Detect which cell encompasses the target text, then output its (x, y) center coordinate. 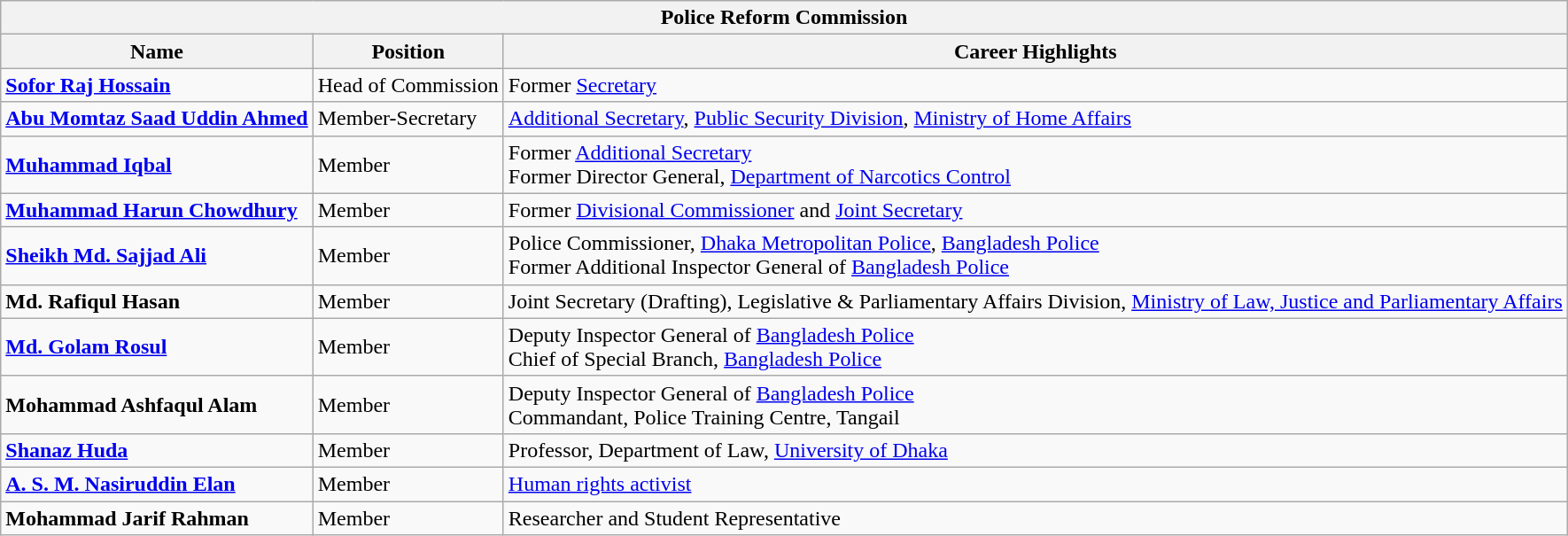
Abu Momtaz Saad Uddin Ahmed (157, 119)
Former Divisional Commissioner and Joint Secretary (1035, 210)
Md. Rafiqul Hasan (157, 301)
A. S. M. Nasiruddin Elan (157, 484)
Human rights activist (1035, 484)
Police Reform Commission (785, 18)
Former Additional SecretaryFormer Director General, Department of Narcotics Control (1035, 165)
Shanaz Huda (157, 450)
Md. Golam Rosul (157, 347)
Joint Secretary (Drafting), Legislative & Parliamentary Affairs Division, Ministry of Law, Justice and Parliamentary Affairs (1035, 301)
Position (408, 51)
Head of Commission (408, 85)
Professor, Department of Law, University of Dhaka (1035, 450)
Mohammad Jarif Rahman (157, 518)
Member-Secretary (408, 119)
Deputy Inspector General of Bangladesh PoliceChief of Special Branch, Bangladesh Police (1035, 347)
Sheikh Md. Sajjad Ali (157, 255)
Former Secretary (1035, 85)
Mohammad Ashfaqul Alam (157, 404)
Name (157, 51)
Career Highlights (1035, 51)
Researcher and Student Representative (1035, 518)
Additional Secretary, Public Security Division, Ministry of Home Affairs (1035, 119)
Sofor Raj Hossain (157, 85)
Muhammad Iqbal (157, 165)
Muhammad Harun Chowdhury (157, 210)
Deputy Inspector General of Bangladesh PoliceCommandant, Police Training Centre, Tangail (1035, 404)
Police Commissioner, Dhaka Metropolitan Police, Bangladesh PoliceFormer Additional Inspector General of Bangladesh Police (1035, 255)
